Scan for the cell matching the given text and deliver its (X, Y) coordinate at center. 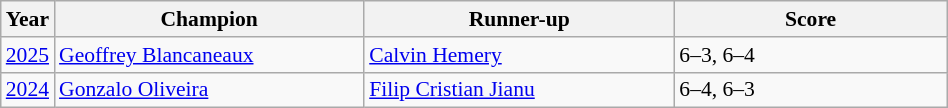
Runner-up (519, 19)
2024 (28, 90)
Champion (209, 19)
2025 (28, 55)
Year (28, 19)
Filip Cristian Jianu (519, 90)
6–4, 6–3 (810, 90)
Score (810, 19)
Calvin Hemery (519, 55)
Geoffrey Blancaneaux (209, 55)
Gonzalo Oliveira (209, 90)
6–3, 6–4 (810, 55)
